Search for the cell housing the specified text and yield its [X, Y] center coordinate. 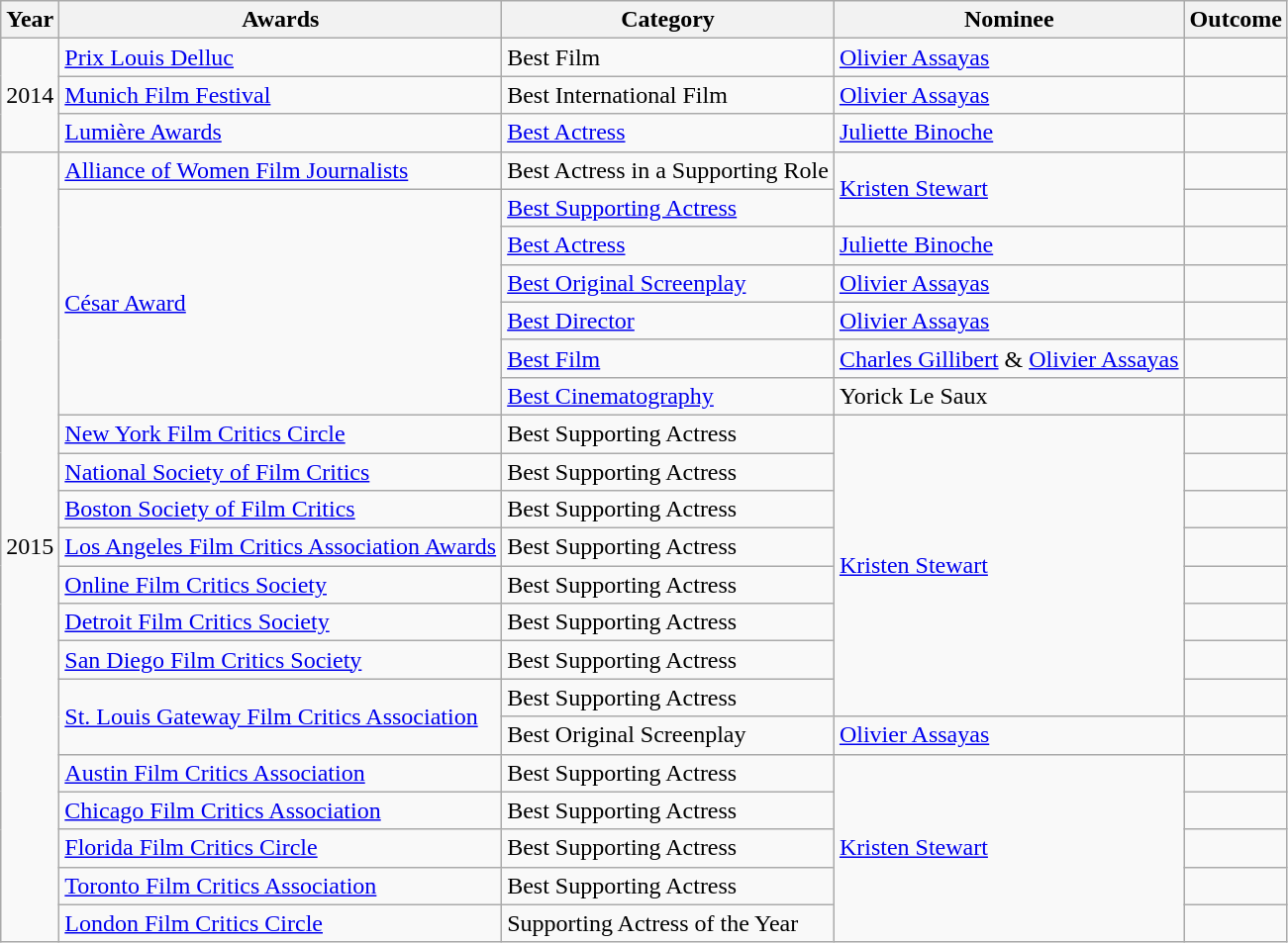
Awards [281, 20]
Best International Film [668, 95]
Munich Film Festival [281, 95]
Best Actress in a Supporting Role [668, 170]
Outcome [1236, 20]
New York Film Critics Circle [281, 433]
Florida Film Critics Circle [281, 848]
Lumière Awards [281, 133]
Boston Society of Film Critics [281, 510]
Charles Gillibert & Olivier Assayas [1009, 358]
London Film Critics Circle [281, 923]
Yorick Le Saux [1009, 396]
Austin Film Critics Association [281, 773]
Nominee [1009, 20]
Prix Louis Delluc [281, 57]
Los Angeles Film Critics Association Awards [281, 547]
Chicago Film Critics Association [281, 810]
Year [30, 20]
2014 [30, 95]
Best Director [668, 321]
Best Cinematography [668, 396]
2015 [30, 546]
César Award [281, 302]
Alliance of Women Film Journalists [281, 170]
Category [668, 20]
Supporting Actress of the Year [668, 923]
Online Film Critics Society [281, 585]
Toronto Film Critics Association [281, 886]
Detroit Film Critics Society [281, 622]
National Society of Film Critics [281, 472]
St. Louis Gateway Film Critics Association [281, 716]
San Diego Film Critics Society [281, 660]
